Find where the given text appears and provide that cell's center as (X, Y) coordinate. 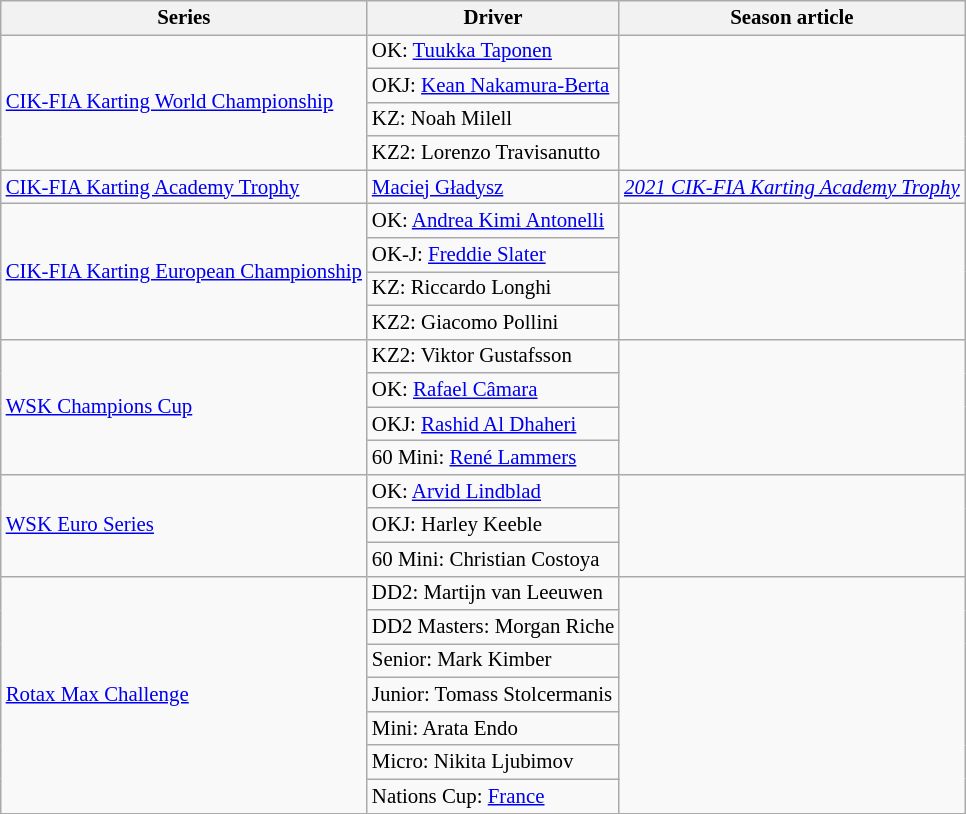
Mini: Arata Endo (493, 728)
OKJ: Rashid Al Dhaheri (493, 424)
KZ2: Giacomo Pollini (493, 322)
Nations Cup: France (493, 796)
OKJ: Harley Keeble (493, 525)
Maciej Gładysz (493, 187)
Driver (493, 18)
Junior: Tomass Stolcermanis (493, 695)
Rotax Max Challenge (184, 694)
WSK Champions Cup (184, 406)
2021 CIK-FIA Karting Academy Trophy (792, 187)
Season article (792, 18)
KZ2: Lorenzo Travisanutto (493, 153)
Senior: Mark Kimber (493, 661)
CIK-FIA Karting World Championship (184, 102)
DD2 Masters: Morgan Riche (493, 627)
Series (184, 18)
60 Mini: Christian Costoya (493, 559)
KZ2: Viktor Gustafsson (493, 356)
60 Mini: René Lammers (493, 458)
OK: Rafael Câmara (493, 390)
KZ: Noah Milell (493, 119)
KZ: Riccardo Longhi (493, 288)
CIK-FIA Karting European Championship (184, 272)
OK: Andrea Kimi Antonelli (493, 221)
CIK-FIA Karting Academy Trophy (184, 187)
OK: Tuukka Taponen (493, 51)
OK: Arvid Lindblad (493, 491)
DD2: Martijn van Leeuwen (493, 593)
OK-J: Freddie Slater (493, 255)
Micro: Nikita Ljubimov (493, 762)
OKJ: Kean Nakamura-Berta (493, 85)
WSK Euro Series (184, 525)
